Pinpoint the cell where the given text exists, returning its [X, Y] midpoint coordinate. 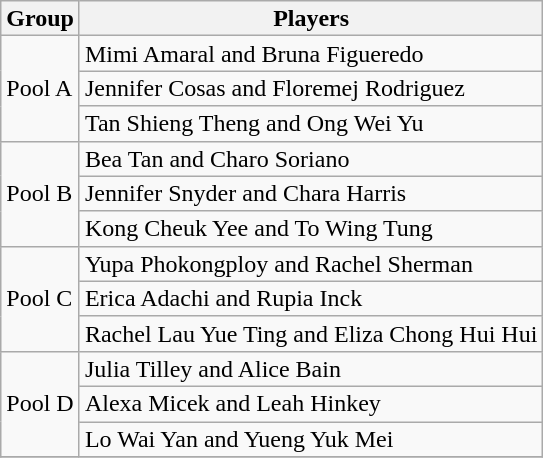
Jennifer Snyder and Chara Harris [310, 194]
Players [310, 18]
Rachel Lau Yue Ting and Eliza Chong Hui Hui [310, 334]
Pool C [40, 298]
Group [40, 18]
Julia Tilley and Alice Bain [310, 368]
Erica Adachi and Rupia Inck [310, 298]
Kong Cheuk Yee and To Wing Tung [310, 228]
Mimi Amaral and Bruna Figueredo [310, 54]
Pool B [40, 194]
Jennifer Cosas and Floremej Rodriguez [310, 88]
Tan Shieng Theng and Ong Wei Yu [310, 124]
Lo Wai Yan and Yueng Yuk Mei [310, 440]
Alexa Micek and Leah Hinkey [310, 404]
Pool D [40, 404]
Pool A [40, 88]
Bea Tan and Charo Soriano [310, 158]
Yupa Phokongploy and Rachel Sherman [310, 264]
